Scan for the cell matching the given text and deliver its (x, y) coordinate at center. 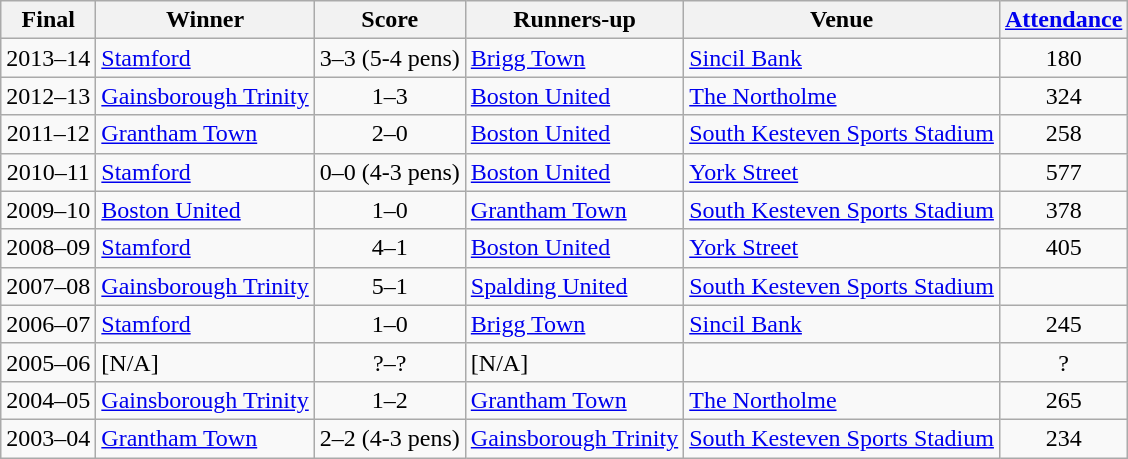
2007–08 (48, 286)
258 (1063, 134)
2004–05 (48, 400)
2012–13 (48, 96)
Venue (842, 20)
2–0 (390, 134)
2006–07 (48, 324)
577 (1063, 172)
2010–11 (48, 172)
Spalding United (574, 286)
265 (1063, 400)
0–0 (4-3 pens) (390, 172)
2009–10 (48, 210)
2013–14 (48, 58)
3–3 (5-4 pens) (390, 58)
2011–12 (48, 134)
234 (1063, 438)
Runners-up (574, 20)
Winner (205, 20)
Score (390, 20)
5–1 (390, 286)
2003–04 (48, 438)
1–3 (390, 96)
378 (1063, 210)
2005–06 (48, 362)
245 (1063, 324)
1–2 (390, 400)
Final (48, 20)
Attendance (1063, 20)
405 (1063, 248)
2–2 (4-3 pens) (390, 438)
2008–09 (48, 248)
?–? (390, 362)
180 (1063, 58)
? (1063, 362)
4–1 (390, 248)
324 (1063, 96)
